Return [X, Y] of the center of cell containing provided text 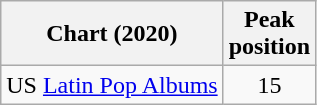
15 [269, 85]
Peakposition [269, 34]
US Latin Pop Albums [112, 85]
Chart (2020) [112, 34]
